Provide the (X, Y) coordinate of the cell's center where the given text is located.  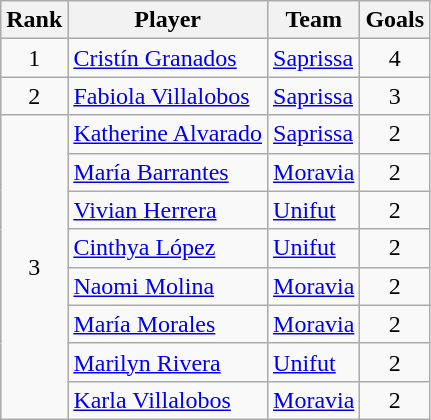
María Morales (168, 324)
Naomi Molina (168, 286)
Katherine Alvarado (168, 134)
Marilyn Rivera (168, 362)
Rank (34, 20)
Karla Villalobos (168, 400)
María Barrantes (168, 172)
Cinthya López (168, 248)
4 (395, 58)
Team (314, 20)
Cristín Granados (168, 58)
Vivian Herrera (168, 210)
Goals (395, 20)
Fabiola Villalobos (168, 96)
Player (168, 20)
1 (34, 58)
